From the cell containing the given text, extract its center point as [x, y] coordinate. 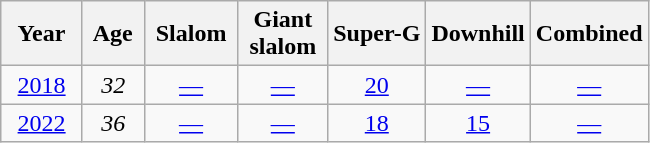
18 [377, 123]
15 [478, 123]
2022 [42, 123]
Year [42, 34]
Slalom [191, 34]
20 [377, 85]
32 [113, 85]
Age [113, 34]
Super-G [377, 34]
Downhill [478, 34]
Combined [589, 34]
Giant slalom [283, 34]
2018 [42, 85]
36 [113, 123]
